Find where the given text appears and provide that cell's center as (x, y) coordinate. 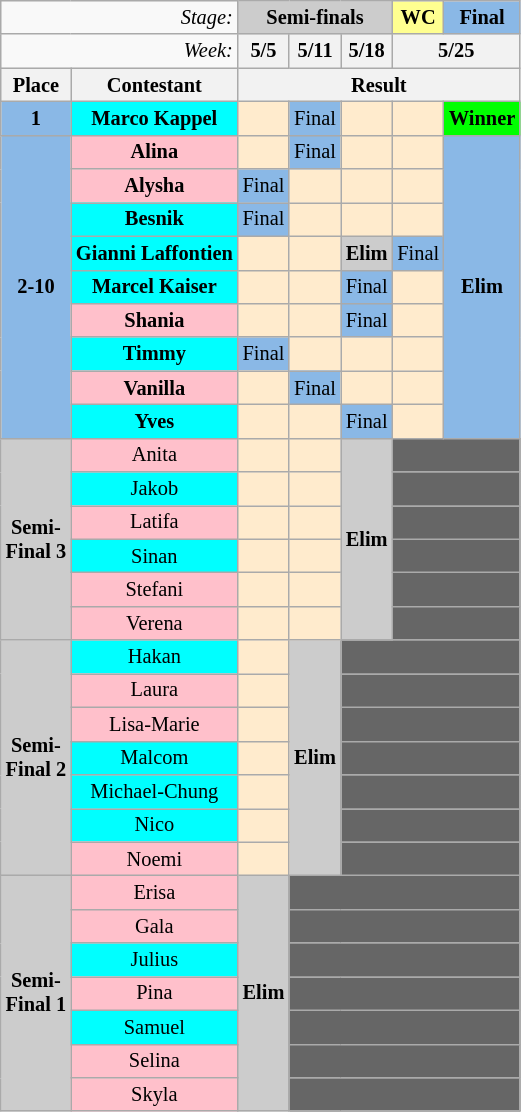
Gianni Laffontien (154, 253)
Selina (154, 1061)
Shania (154, 320)
Michael-Chung (154, 791)
Anita (154, 455)
Semi-Final 1 (36, 993)
Erisa (154, 892)
Contestant (154, 85)
Pina (154, 993)
Besnik (154, 219)
Hakan (154, 657)
Malcom (154, 758)
Alysha (154, 186)
Latifa (154, 522)
5/25 (456, 51)
Jakob (154, 489)
Alina (154, 152)
5/18 (367, 51)
5/5 (264, 51)
Vanilla (154, 388)
Stage: (120, 17)
5/11 (315, 51)
Gala (154, 926)
Week: (120, 51)
Samuel (154, 1027)
Verena (154, 623)
Place (36, 85)
Stefani (154, 589)
WC (418, 17)
Marco Kappel (154, 118)
Winner (482, 118)
Result (379, 85)
1 (36, 118)
Julius (154, 960)
Semi-finals (316, 17)
Semi-Final 3 (36, 539)
Noemi (154, 859)
Laura (154, 690)
Nico (154, 825)
2-10 (36, 286)
Sinan (154, 556)
Skyla (154, 1094)
Yves (154, 421)
Marcel Kaiser (154, 287)
Semi-Final 2 (36, 758)
Lisa-Marie (154, 724)
Timmy (154, 354)
